Output the [X, Y] coordinate of the center of the cell containing the given text.  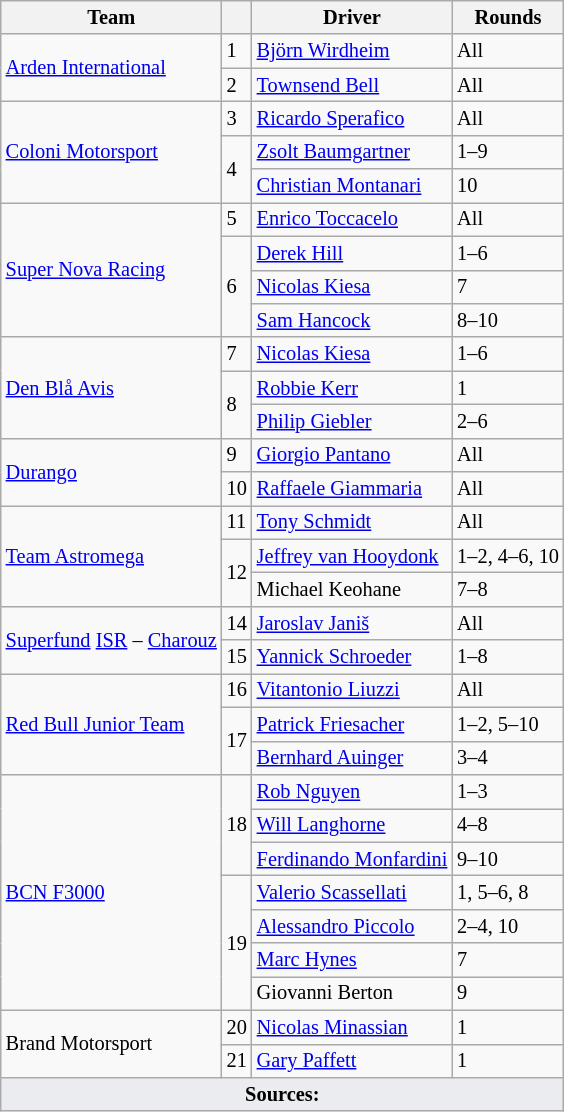
Björn Wirdheim [352, 51]
3 [237, 118]
Jaroslav Janiš [352, 623]
3–4 [508, 758]
4–8 [508, 825]
7–8 [508, 589]
Philip Giebler [352, 421]
Sam Hancock [352, 320]
Ferdinando Monfardini [352, 859]
8 [237, 404]
1–2, 4–6, 10 [508, 556]
Raffaele Giammaria [352, 489]
Ricardo Sperafico [352, 118]
20 [237, 1027]
Vitantonio Liuzzi [352, 690]
1–9 [508, 152]
Rob Nguyen [352, 791]
21 [237, 1061]
1–2, 5–10 [508, 724]
6 [237, 286]
Brand Motorsport [112, 1044]
Christian Montanari [352, 186]
Durango [112, 472]
Nicolas Minassian [352, 1027]
9–10 [508, 859]
Alessandro Piccolo [352, 926]
Team Astromega [112, 556]
Super Nova Racing [112, 270]
Valerio Scassellati [352, 892]
5 [237, 219]
19 [237, 942]
Rounds [508, 17]
17 [237, 740]
2 [237, 85]
BCN F3000 [112, 892]
Tony Schmidt [352, 522]
8–10 [508, 320]
1–8 [508, 657]
16 [237, 690]
2–6 [508, 421]
2–4, 10 [508, 926]
Zsolt Baumgartner [352, 152]
Patrick Friesacher [352, 724]
Coloni Motorsport [112, 152]
18 [237, 824]
1, 5–6, 8 [508, 892]
Will Langhorne [352, 825]
Red Bull Junior Team [112, 724]
Townsend Bell [352, 85]
Derek Hill [352, 253]
11 [237, 522]
Den Blå Avis [112, 388]
Superfund ISR – Charouz [112, 640]
15 [237, 657]
Bernhard Auinger [352, 758]
Yannick Schroeder [352, 657]
Giorgio Pantano [352, 455]
Gary Paffett [352, 1061]
1–3 [508, 791]
Team [112, 17]
Enrico Toccacelo [352, 219]
Jeffrey van Hooydonk [352, 556]
Robbie Kerr [352, 388]
Giovanni Berton [352, 993]
Driver [352, 17]
12 [237, 572]
Michael Keohane [352, 589]
14 [237, 623]
Sources: [282, 1094]
4 [237, 168]
Marc Hynes [352, 960]
Arden International [112, 68]
